From the cell containing the given text, extract its center point as (x, y) coordinate. 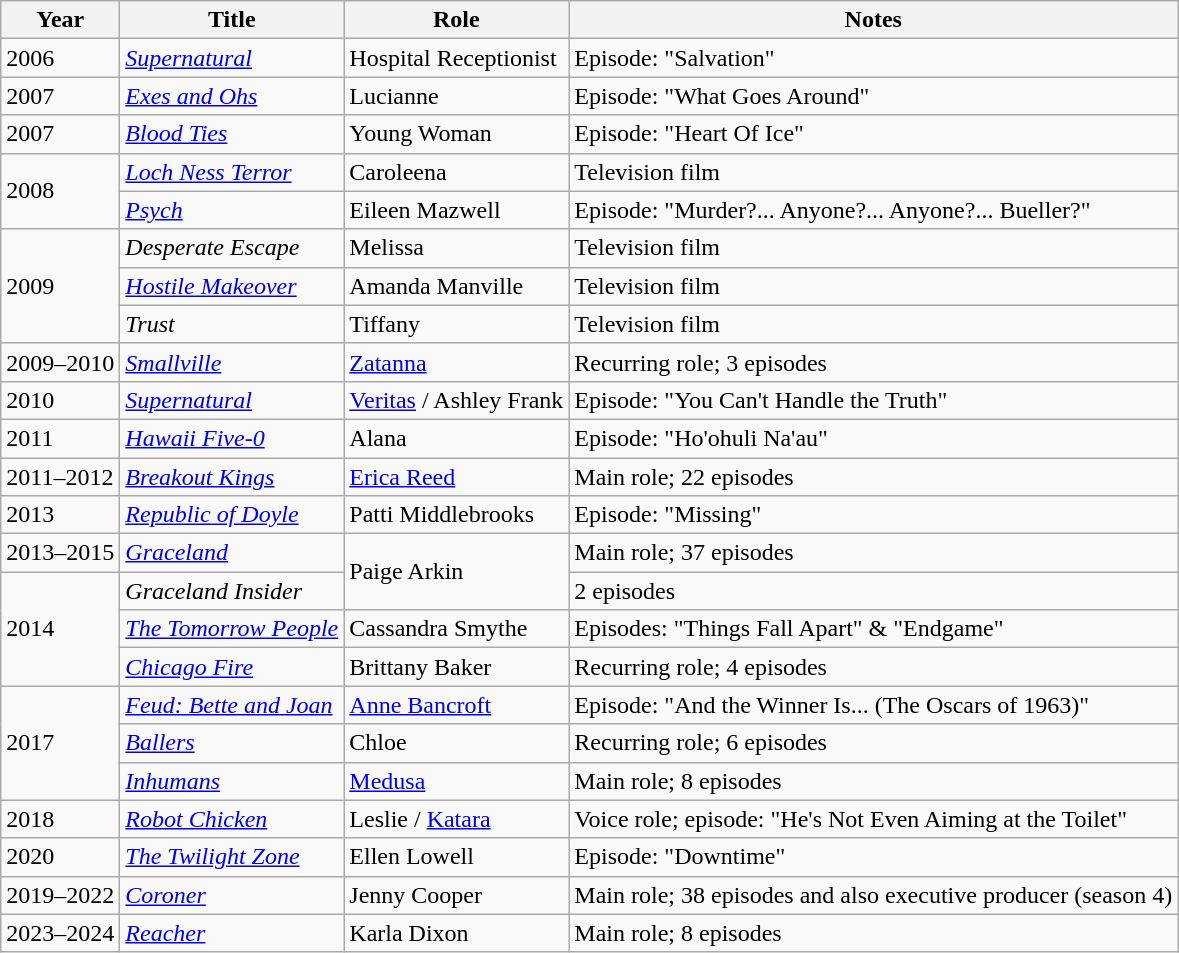
Jenny Cooper (456, 895)
Brittany Baker (456, 667)
Recurring role; 6 episodes (874, 743)
Episode: "Downtime" (874, 857)
Chloe (456, 743)
Main role; 37 episodes (874, 553)
Title (232, 20)
Episodes: "Things Fall Apart" & "Endgame" (874, 629)
Psych (232, 210)
Desperate Escape (232, 248)
Robot Chicken (232, 819)
Eileen Mazwell (456, 210)
Young Woman (456, 134)
2010 (60, 400)
Episode: "Heart Of Ice" (874, 134)
Recurring role; 4 episodes (874, 667)
Recurring role; 3 episodes (874, 362)
Exes and Ohs (232, 96)
Zatanna (456, 362)
Blood Ties (232, 134)
Erica Reed (456, 477)
The Tomorrow People (232, 629)
Hawaii Five-0 (232, 438)
Veritas / Ashley Frank (456, 400)
Loch Ness Terror (232, 172)
Episode: "Missing" (874, 515)
Episode: "Salvation" (874, 58)
2009–2010 (60, 362)
The Twilight Zone (232, 857)
Main role; 38 episodes and also executive producer (season 4) (874, 895)
Republic of Doyle (232, 515)
2014 (60, 629)
Karla Dixon (456, 933)
2011–2012 (60, 477)
2017 (60, 743)
Paige Arkin (456, 572)
Chicago Fire (232, 667)
2018 (60, 819)
Cassandra Smythe (456, 629)
2008 (60, 191)
Breakout Kings (232, 477)
Lucianne (456, 96)
Voice role; episode: "He's Not Even Aiming at the Toilet" (874, 819)
Main role; 22 episodes (874, 477)
Anne Bancroft (456, 705)
2 episodes (874, 591)
2011 (60, 438)
Caroleena (456, 172)
Patti Middlebrooks (456, 515)
Coroner (232, 895)
2023–2024 (60, 933)
Hostile Makeover (232, 286)
2013 (60, 515)
Ballers (232, 743)
Year (60, 20)
Graceland Insider (232, 591)
Smallville (232, 362)
Episode: "Ho'ohuli Na'au" (874, 438)
Reacher (232, 933)
Medusa (456, 781)
2009 (60, 286)
Episode: "You Can't Handle the Truth" (874, 400)
Episode: "What Goes Around" (874, 96)
Alana (456, 438)
Feud: Bette and Joan (232, 705)
2006 (60, 58)
Notes (874, 20)
Role (456, 20)
Tiffany (456, 324)
Inhumans (232, 781)
Episode: "Murder?... Anyone?... Anyone?... Bueller?" (874, 210)
2013–2015 (60, 553)
Ellen Lowell (456, 857)
Amanda Manville (456, 286)
Melissa (456, 248)
Episode: "And the Winner Is... (The Oscars of 1963)" (874, 705)
Leslie / Katara (456, 819)
Hospital Receptionist (456, 58)
2020 (60, 857)
Graceland (232, 553)
Trust (232, 324)
2019–2022 (60, 895)
